Return the (X, Y) coordinate for the center point of the cell that contains the specified text.  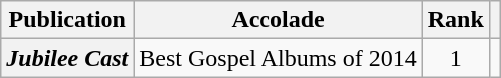
Rank (456, 20)
Publication (68, 20)
Best Gospel Albums of 2014 (278, 58)
Accolade (278, 20)
Jubilee Cast (68, 58)
1 (456, 58)
